Return (x, y) of the center of cell containing provided text 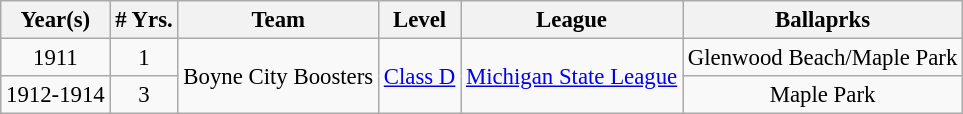
Ballaprks (822, 20)
Class D (419, 76)
1911 (56, 58)
Level (419, 20)
1 (144, 58)
Glenwood Beach/Maple Park (822, 58)
3 (144, 95)
Year(s) (56, 20)
Team (278, 20)
Boyne City Boosters (278, 76)
Michigan State League (572, 76)
1912-1914 (56, 95)
# Yrs. (144, 20)
League (572, 20)
Maple Park (822, 95)
